Determine the (x, y) coordinate at the center of the cell enclosing the given text.  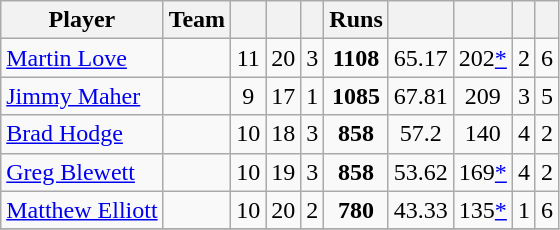
209 (482, 96)
202* (482, 58)
Runs (356, 20)
135* (482, 210)
Martin Love (82, 58)
169* (482, 172)
Jimmy Maher (82, 96)
Greg Blewett (82, 172)
17 (284, 96)
Brad Hodge (82, 134)
19 (284, 172)
Team (197, 20)
67.81 (420, 96)
18 (284, 134)
9 (248, 96)
780 (356, 210)
43.33 (420, 210)
140 (482, 134)
11 (248, 58)
1108 (356, 58)
1085 (356, 96)
65.17 (420, 58)
Player (82, 20)
5 (546, 96)
Matthew Elliott (82, 210)
53.62 (420, 172)
57.2 (420, 134)
